Extract the (X, Y) coordinate from the center of the cell holding the provided text.  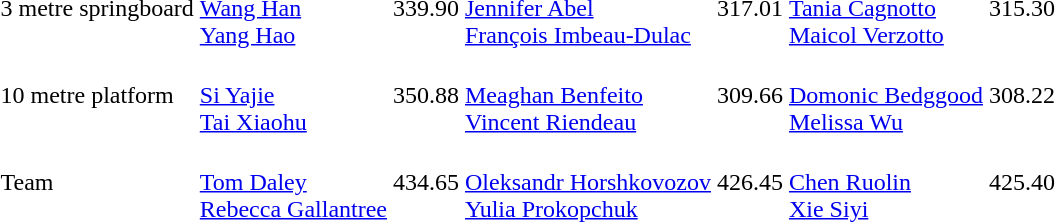
Meaghan BenfeitoVincent Riendeau (588, 95)
Si YajieTai Xiaohu (293, 95)
350.88 (426, 95)
309.66 (750, 95)
Domonic BedggoodMelissa Wu (886, 95)
